Identify which cell holds the provided text, then report its (X, Y) central coordinate. 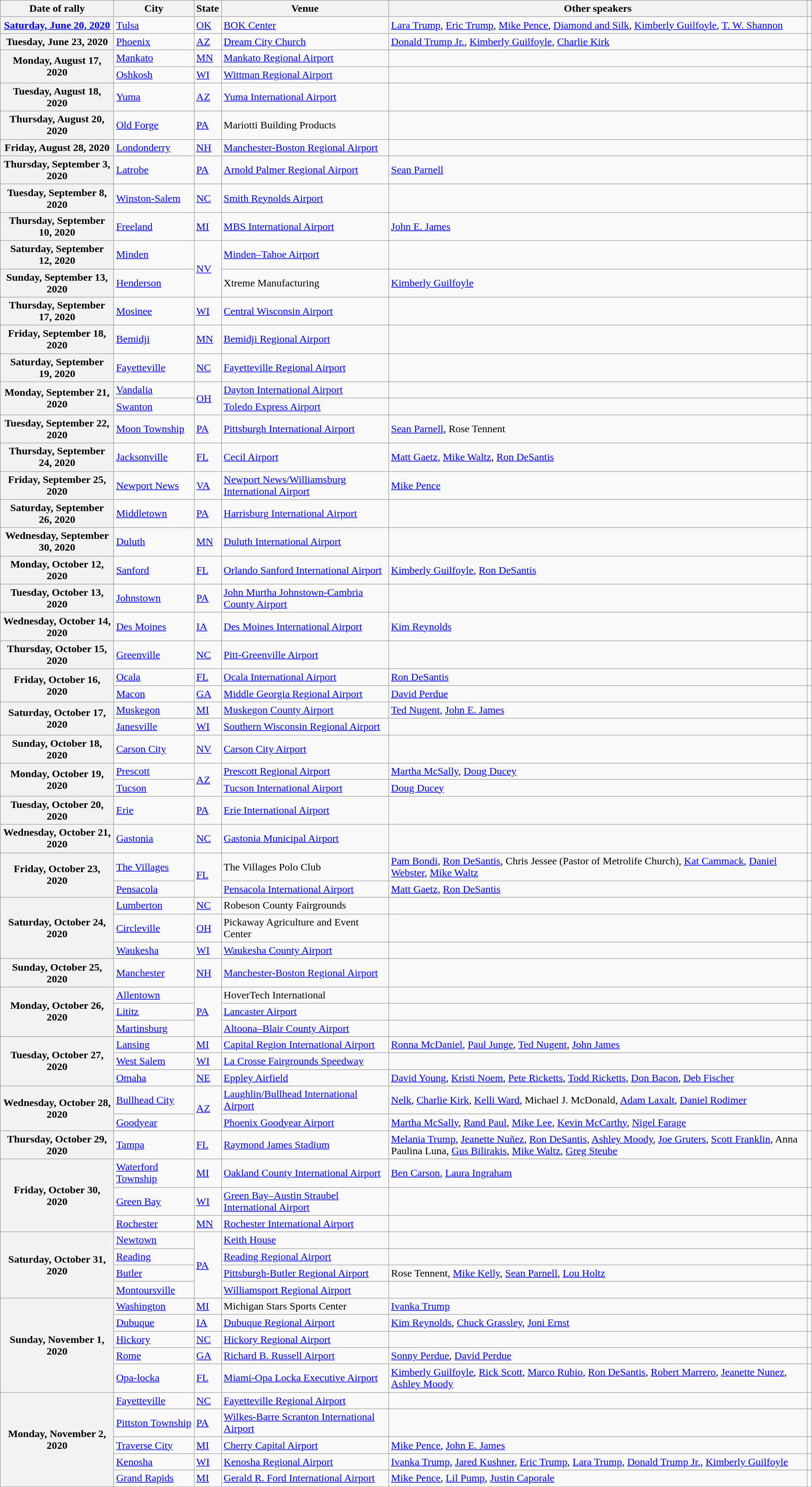
Mariotti Building Products (305, 125)
State (207, 9)
Kenosha Regional Airport (305, 1462)
Londonderry (154, 148)
Mike Pence (598, 485)
Freeland (154, 226)
Middle Georgia Regional Airport (305, 694)
Pittston Township (154, 1423)
Monday, September 21, 2020 (57, 398)
Prescott Regional Airport (305, 771)
Gastonia Municipal Airport (305, 838)
Friday, September 18, 2020 (57, 339)
Wednesday, October 14, 2020 (57, 627)
Monday, November 2, 2020 (57, 1440)
Green Bay–Austin Straubel International Airport (305, 1201)
Waukesha (154, 950)
Bemidji (154, 339)
Sanford (154, 570)
Capital Region International Airport (305, 1045)
Kimberly Guilfoyle (598, 283)
Sunday, November 1, 2020 (57, 1345)
Pickaway Agriculture and Event Center (305, 928)
West Salem (154, 1061)
Des Moines International Airport (305, 627)
Doug Ducey (598, 788)
Wednesday, October 28, 2020 (57, 1108)
Arnold Palmer Regional Airport (305, 170)
Oshkosh (154, 75)
Richard B. Russell Airport (305, 1356)
Harrisburg International Airport (305, 514)
Yuma (154, 97)
Winston-Salem (154, 198)
Sunday, September 13, 2020 (57, 283)
Erie (154, 811)
Johnstown (154, 598)
Traverse City (154, 1445)
Yuma International Airport (305, 97)
Monday, October 26, 2020 (57, 1011)
Dayton International Airport (305, 390)
VA (207, 485)
Ben Carson, Laura Ingraham (598, 1173)
Central Wisconsin Airport (305, 312)
Kimberly Guilfoyle, Ron DeSantis (598, 570)
John Murtha Johnstown-Cambria County Airport (305, 598)
Thursday, October 15, 2020 (57, 654)
The Villages (154, 867)
Tucson International Airport (305, 788)
The Villages Polo Club (305, 867)
Saturday, September 19, 2020 (57, 368)
NE (207, 1078)
Lancaster Airport (305, 1011)
Toledo Express Airport (305, 407)
Minden (154, 254)
Wednesday, October 21, 2020 (57, 838)
Hickory Regional Airport (305, 1339)
Dream City Church (305, 42)
Thursday, September 10, 2020 (57, 226)
Friday, October 23, 2020 (57, 875)
Tuesday, August 18, 2020 (57, 97)
Tulsa (154, 25)
Altoona–Blair County Airport (305, 1028)
Friday, September 25, 2020 (57, 485)
Kimberly Guilfoyle, Rick Scott, Marco Rubio, Ron DeSantis, Robert Marrero, Jeanette Nunez, Ashley Moody (598, 1378)
Hickory (154, 1339)
Newport News/Williamsburg International Airport (305, 485)
Lansing (154, 1045)
Duluth International Airport (305, 542)
Tuesday, June 23, 2020 (57, 42)
Manchester (154, 973)
Old Forge (154, 125)
Date of rally (57, 9)
Pitt-Greenville Airport (305, 654)
Carson City (154, 749)
Janesville (154, 727)
Allentown (154, 995)
Tucson (154, 788)
Swanton (154, 407)
Saturday, October 31, 2020 (57, 1265)
Tuesday, October 27, 2020 (57, 1061)
Thursday, October 29, 2020 (57, 1145)
Miami-Opa Locka Executive Airport (305, 1378)
Friday, August 28, 2020 (57, 148)
Muskegon (154, 710)
Goodyear (154, 1123)
Dubuque Regional Airport (305, 1323)
Pam Bondi, Ron DeSantis, Chris Jessee (Pastor of Metrolife Church), Kat Cammack, Daniel Webster, Mike Waltz (598, 867)
Gastonia (154, 838)
Thursday, August 20, 2020 (57, 125)
Greenville (154, 654)
Tuesday, September 8, 2020 (57, 198)
Butler (154, 1273)
Mankato Regional Airport (305, 58)
Robeson County Fairgrounds (305, 906)
Pensacola International Airport (305, 889)
Pensacola (154, 889)
Mike Pence, John E. James (598, 1445)
John E. James (598, 226)
Sunday, October 18, 2020 (57, 749)
Southern Wisconsin Regional Airport (305, 727)
Rochester International Airport (305, 1224)
Muskegon County Airport (305, 710)
Wittman Regional Airport (305, 75)
Jacksonville (154, 457)
Thursday, September 24, 2020 (57, 457)
Washington (154, 1306)
Bullhead City (154, 1100)
Pittsburgh International Airport (305, 429)
Rochester (154, 1224)
HoverTech International (305, 995)
Ron DeSantis (598, 677)
Friday, October 30, 2020 (57, 1195)
Phoenix Goodyear Airport (305, 1123)
Kim Reynolds, Chuck Grassley, Joni Ernst (598, 1323)
Gerald R. Ford International Airport (305, 1478)
Friday, October 16, 2020 (57, 685)
David Young, Kristi Noem, Pete Ricketts, Todd Ricketts, Don Bacon, Deb Fischer (598, 1078)
Saturday, September 26, 2020 (57, 514)
Moon Township (154, 429)
Matt Gaetz, Ron DeSantis (598, 889)
Melania Trump, Jeanette Nuñez, Ron DeSantis, Ashley Moody, Joe Gruters, Scott Franklin, Anna Paulina Luna, Gus Bilirakis, Mike Waltz, Greg Steube (598, 1145)
Grand Rapids (154, 1478)
Pittsburgh-Butler Regional Airport (305, 1273)
Smith Reynolds Airport (305, 198)
Monday, October 19, 2020 (57, 780)
Kenosha (154, 1462)
Oakland County International Airport (305, 1173)
Rose Tennent, Mike Kelly, Sean Parnell, Lou Holtz (598, 1273)
Xtreme Manufacturing (305, 283)
Saturday, October 24, 2020 (57, 928)
Tuesday, October 20, 2020 (57, 811)
Henderson (154, 283)
Saturday, June 20, 2020 (57, 25)
Williamsport Regional Airport (305, 1290)
Orlando Sanford International Airport (305, 570)
Omaha (154, 1078)
Michigan Stars Sports Center (305, 1306)
Monday, October 12, 2020 (57, 570)
Middletown (154, 514)
Waukesha County Airport (305, 950)
Tampa (154, 1145)
Vandalia (154, 390)
Ocala International Airport (305, 677)
Matt Gaetz, Mike Waltz, Ron DeSantis (598, 457)
Carson City Airport (305, 749)
Erie International Airport (305, 811)
Tuesday, October 13, 2020 (57, 598)
Saturday, October 17, 2020 (57, 719)
Macon (154, 694)
Montoursville (154, 1290)
Prescott (154, 771)
Bemidji Regional Airport (305, 339)
Donald Trump Jr., Kimberly Guilfoyle, Charlie Kirk (598, 42)
Other speakers (598, 9)
Lumberton (154, 906)
Kim Reynolds (598, 627)
La Crosse Fairgrounds Speedway (305, 1061)
David Perdue (598, 694)
Minden–Tahoe Airport (305, 254)
Newport News (154, 485)
Ocala (154, 677)
Eppley Airfield (305, 1078)
OK (207, 25)
Circleville (154, 928)
Ted Nugent, John E. James (598, 710)
Nelk, Charlie Kirk, Kelli Ward, Michael J. McDonald, Adam Laxalt, Daniel Rodimer (598, 1100)
Latrobe (154, 170)
Reading (154, 1257)
Lititz (154, 1011)
Raymond James Stadium (305, 1145)
Mike Pence, Lil Pump, Justin Caporale (598, 1478)
Keith House (305, 1240)
Newtown (154, 1240)
Tuesday, September 22, 2020 (57, 429)
Thursday, September 3, 2020 (57, 170)
MBS International Airport (305, 226)
Venue (305, 9)
Mosinee (154, 312)
Sean Parnell (598, 170)
City (154, 9)
Martinsburg (154, 1028)
Thursday, September 17, 2020 (57, 312)
Sean Parnell, Rose Tennent (598, 429)
Cecil Airport (305, 457)
Rome (154, 1356)
Green Bay (154, 1201)
Ivanka Trump, Jared Kushner, Eric Trump, Lara Trump, Donald Trump Jr., Kimberly Guilfoyle (598, 1462)
Opa-locka (154, 1378)
Sonny Perdue, David Perdue (598, 1356)
Ivanka Trump (598, 1306)
Cherry Capital Airport (305, 1445)
Mankato (154, 58)
Wednesday, September 30, 2020 (57, 542)
Des Moines (154, 627)
Reading Regional Airport (305, 1257)
Waterford Township (154, 1173)
Lara Trump, Eric Trump, Mike Pence, Diamond and Silk, Kimberly Guilfoyle, T. W. Shannon (598, 25)
Wilkes-Barre Scranton International Airport (305, 1423)
Ronna McDaniel, Paul Junge, Ted Nugent, John James (598, 1045)
Martha McSally, Doug Ducey (598, 771)
Monday, August 17, 2020 (57, 66)
Sunday, October 25, 2020 (57, 973)
Saturday, September 12, 2020 (57, 254)
Martha McSally, Rand Paul, Mike Lee, Kevin McCarthy, Nigel Farage (598, 1123)
Laughlin/Bullhead International Airport (305, 1100)
Dubuque (154, 1323)
Phoenix (154, 42)
Duluth (154, 542)
BOK Center (305, 25)
